Return [x, y] of the center of cell containing provided text 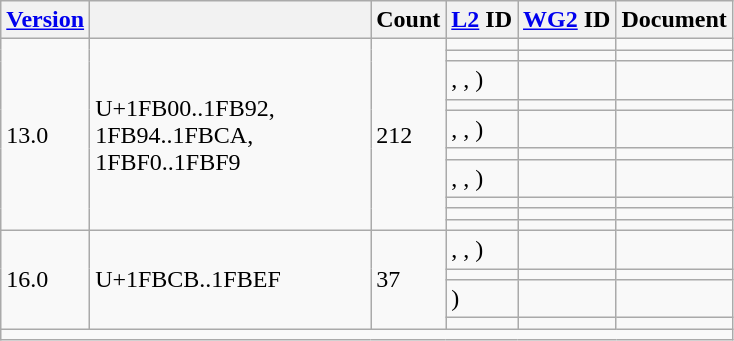
U+1FBCB..1FBEF [230, 279]
U+1FB00..1FB92, 1FB94..1FBCA, 1FBF0..1FBF9 [230, 135]
) [482, 299]
37 [408, 279]
Version [46, 20]
13.0 [46, 135]
Document [674, 20]
Count [408, 20]
212 [408, 135]
L2 ID [482, 20]
16.0 [46, 279]
WG2 ID [567, 20]
